Provide the [x, y] coordinate of the cell's center where the given text is located.  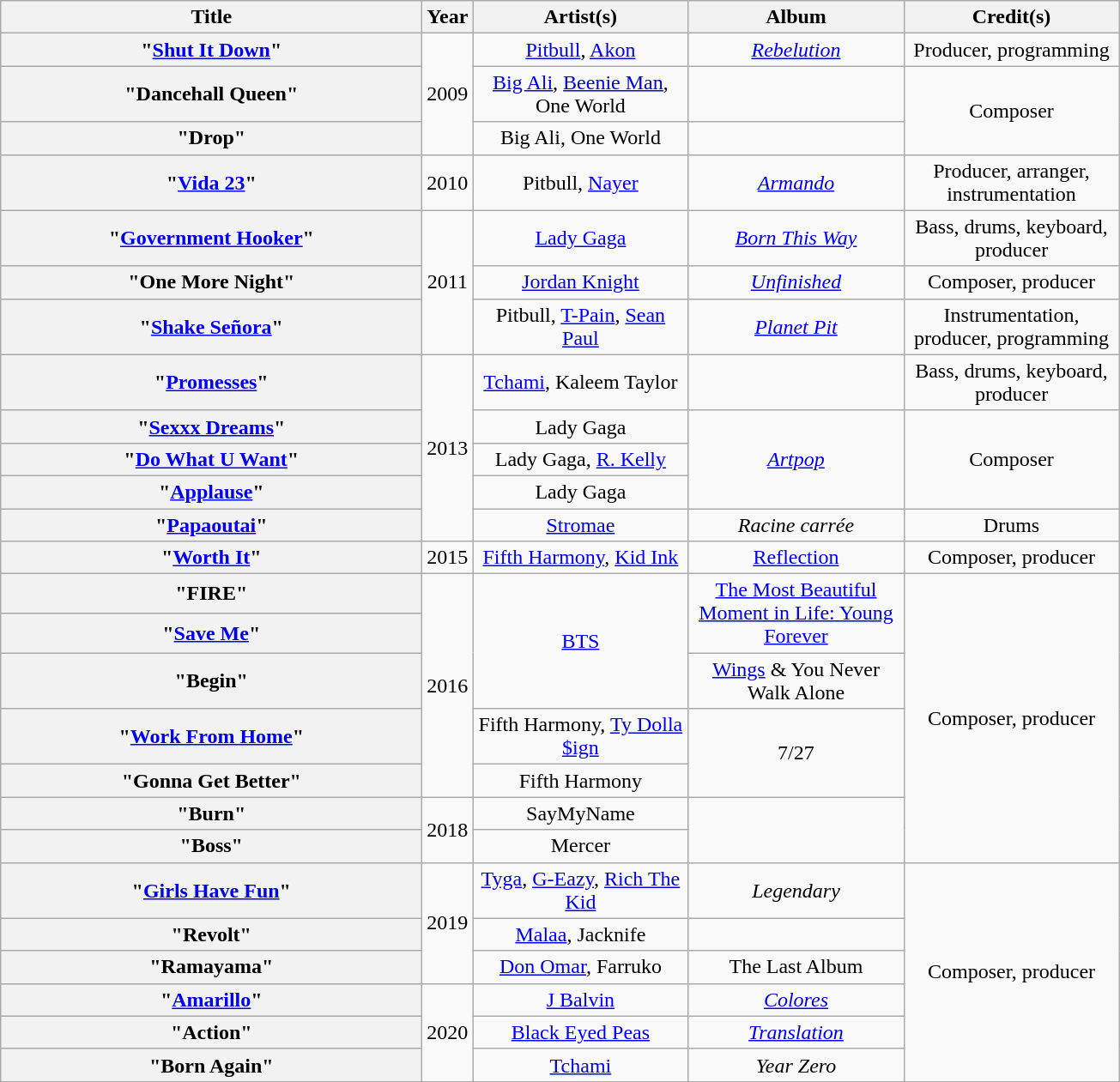
2020 [448, 1032]
Title [211, 17]
BTS [580, 642]
"Ramayama" [211, 967]
Producer, programming [1011, 50]
Fifth Harmony, Ty Dolla $ign [580, 736]
"Born Again" [211, 1065]
Tyga, G-Eazy, Rich The Kid [580, 891]
"Begin" [211, 681]
2010 [448, 182]
2016 [448, 686]
"Burn" [211, 813]
"Action" [211, 1032]
"Drop" [211, 138]
"Boss" [211, 846]
Mercer [580, 846]
"FIRE" [211, 594]
Fifth Harmony, Kid Ink [580, 558]
Year [448, 17]
The Most Beautiful Moment in Life: Young Forever [796, 614]
"Amarillo" [211, 1000]
"Revolt" [211, 934]
"Save Me" [211, 633]
Pitbull, Nayer [580, 182]
"Government Hooker" [211, 239]
Pitbull, Akon [580, 50]
Rebelution [796, 50]
7/27 [796, 753]
"Vida 23" [211, 182]
"Shake Señora" [211, 326]
2013 [448, 448]
"Gonna Get Better" [211, 781]
Fifth Harmony [580, 781]
"One More Night" [211, 282]
2018 [448, 830]
2019 [448, 923]
SayMyName [580, 813]
Tchami, Kaleem Taylor [580, 383]
Instrumentation, producer, programming [1011, 326]
2009 [448, 94]
Armando [796, 182]
Reflection [796, 558]
Big Ali, Beenie Man, One World [580, 94]
"Promesses" [211, 383]
The Last Album [796, 967]
Credit(s) [1011, 17]
Big Ali, One World [580, 138]
Tchami [580, 1065]
Wings & You Never Walk Alone [796, 681]
Don Omar, Farruko [580, 967]
Album [796, 17]
Racine carrée [796, 524]
Artpop [796, 459]
Malaa, Jacknife [580, 934]
Jordan Knight [580, 282]
Black Eyed Peas [580, 1032]
"Dancehall Queen" [211, 94]
Born This Way [796, 239]
Translation [796, 1032]
"Shut It Down" [211, 50]
Artist(s) [580, 17]
2015 [448, 558]
Year Zero [796, 1065]
"Sexxx Dreams" [211, 426]
Pitbull, T-Pain, Sean Paul [580, 326]
2011 [448, 282]
"Work From Home" [211, 736]
"Girls Have Fun" [211, 891]
Colores [796, 1000]
"Papaoutai" [211, 524]
Legendary [796, 891]
Stromae [580, 524]
Drums [1011, 524]
"Applause" [211, 492]
J Balvin [580, 1000]
Lady Gaga, R. Kelly [580, 459]
Planet Pit [796, 326]
Producer, arranger, instrumentation [1011, 182]
Unfinished [796, 282]
"Worth It" [211, 558]
"Do What U Want" [211, 459]
